Output the [X, Y] coordinate of the center of the cell containing the given text.  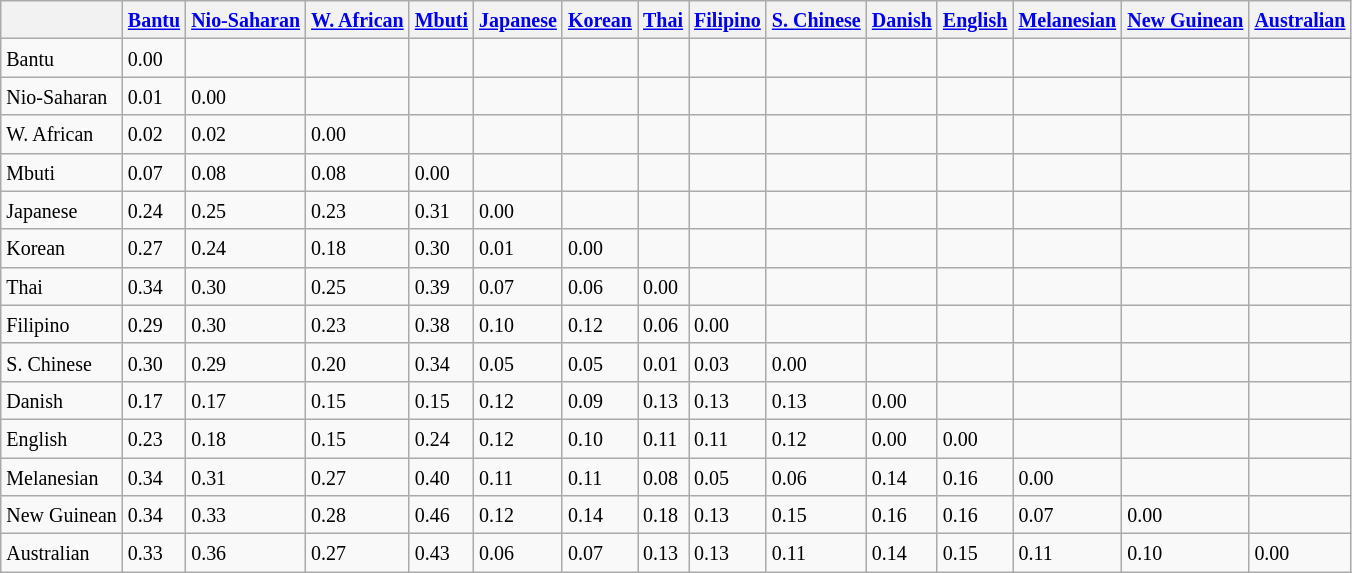
0.20 [358, 362]
0.09 [600, 400]
0.39 [441, 286]
0.28 [358, 515]
0.36 [246, 553]
0.38 [441, 324]
0.46 [441, 515]
0.43 [441, 553]
0.03 [728, 362]
0.40 [441, 477]
